Return [X, Y] of the center of cell containing provided text 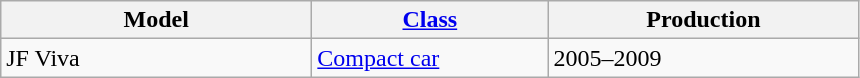
JF Viva [156, 58]
Class [430, 20]
2005–2009 [704, 58]
Compact car [430, 58]
Model [156, 20]
Production [704, 20]
